Output the (X, Y) coordinate of the center of the cell containing the given text.  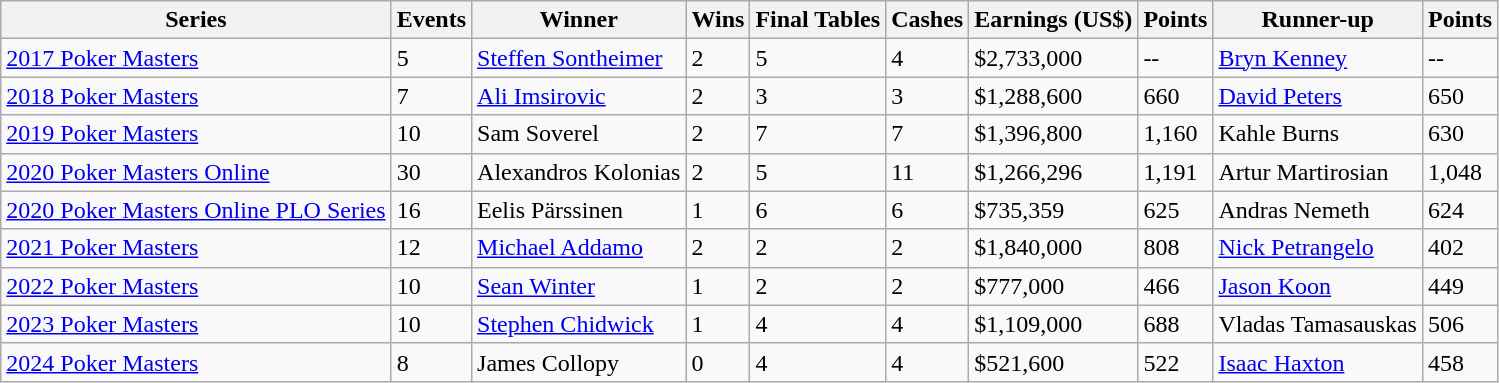
402 (1460, 248)
$735,359 (1054, 210)
Vladas Tamasauskas (1318, 324)
$521,600 (1054, 362)
Alexandros Kolonias (579, 172)
2020 Poker Masters Online PLO Series (196, 210)
8 (431, 362)
2021 Poker Masters (196, 248)
660 (1176, 96)
Michael Addamo (579, 248)
Jason Koon (1318, 286)
449 (1460, 286)
Runner-up (1318, 20)
Cashes (928, 20)
2023 Poker Masters (196, 324)
$1,840,000 (1054, 248)
624 (1460, 210)
1,160 (1176, 134)
James Collopy (579, 362)
2017 Poker Masters (196, 58)
Wins (718, 20)
$1,266,296 (1054, 172)
16 (431, 210)
625 (1176, 210)
Winner (579, 20)
David Peters (1318, 96)
466 (1176, 286)
$2,733,000 (1054, 58)
Final Tables (818, 20)
$1,396,800 (1054, 134)
Artur Martirosian (1318, 172)
506 (1460, 324)
Isaac Haxton (1318, 362)
Sam Soverel (579, 134)
$1,109,000 (1054, 324)
1,191 (1176, 172)
458 (1460, 362)
Kahle Burns (1318, 134)
2020 Poker Masters Online (196, 172)
11 (928, 172)
Events (431, 20)
12 (431, 248)
630 (1460, 134)
650 (1460, 96)
Steffen Sontheimer (579, 58)
Andras Nemeth (1318, 210)
808 (1176, 248)
2024 Poker Masters (196, 362)
2018 Poker Masters (196, 96)
$1,288,600 (1054, 96)
2019 Poker Masters (196, 134)
Stephen Chidwick (579, 324)
Eelis Pärssinen (579, 210)
0 (718, 362)
522 (1176, 362)
2022 Poker Masters (196, 286)
688 (1176, 324)
30 (431, 172)
Ali Imsirovic (579, 96)
Nick Petrangelo (1318, 248)
Series (196, 20)
Earnings (US$) (1054, 20)
Bryn Kenney (1318, 58)
Sean Winter (579, 286)
1,048 (1460, 172)
$777,000 (1054, 286)
